Identify which cell holds the provided text, then report its (x, y) central coordinate. 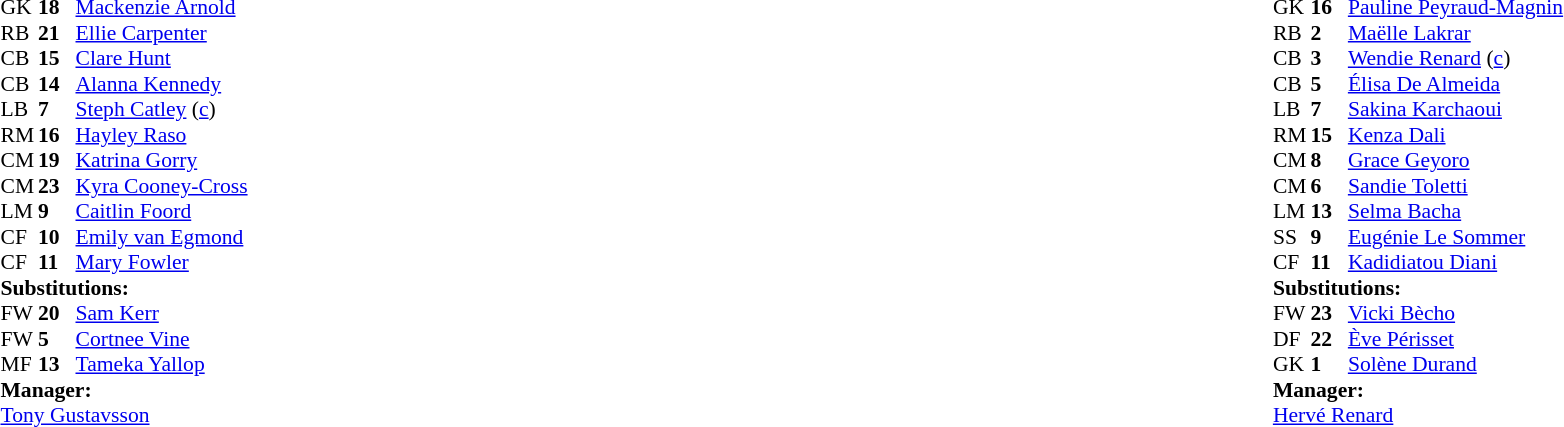
6 (1329, 186)
Kyra Cooney-Cross (162, 186)
MF (19, 365)
Solène Durand (1456, 365)
Sakina Karchaoui (1456, 109)
Steph Catley (c) (162, 109)
Vicki Bècho (1456, 313)
Cortnee Vine (162, 339)
19 (57, 161)
Eugénie Le Sommer (1456, 237)
Tameka Yallop (162, 365)
Maëlle Lakrar (1456, 33)
10 (57, 237)
8 (1329, 161)
20 (57, 313)
SS (1292, 237)
Wendie Renard (c) (1456, 59)
Hayley Raso (162, 135)
Alanna Kennedy (162, 84)
Kenza Dali (1456, 135)
Sandie Toletti (1456, 186)
1 (1329, 365)
3 (1329, 59)
Selma Bacha (1456, 211)
21 (57, 33)
Caitlin Foord (162, 211)
Ellie Carpenter (162, 33)
Katrina Gorry (162, 161)
DF (1292, 339)
Emily van Egmond (162, 237)
22 (1329, 339)
Ève Périsset (1456, 339)
Sam Kerr (162, 313)
14 (57, 84)
Mary Fowler (162, 263)
16 (57, 135)
Kadidiatou Diani (1456, 263)
2 (1329, 33)
GK (1292, 365)
Clare Hunt (162, 59)
Grace Geyoro (1456, 161)
Élisa De Almeida (1456, 84)
